Provide the (X, Y) coordinate of the cell's center where the given text is located.  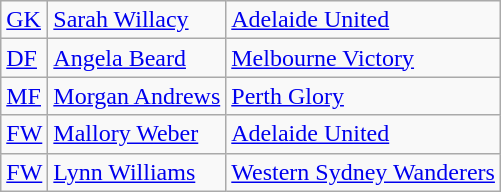
Lynn Williams (137, 172)
MF (24, 96)
Sarah Willacy (137, 20)
GK (24, 20)
Angela Beard (137, 58)
Western Sydney Wanderers (364, 172)
Morgan Andrews (137, 96)
Melbourne Victory (364, 58)
DF (24, 58)
Mallory Weber (137, 134)
Perth Glory (364, 96)
